Extract the [X, Y] coordinate from the center of the cell holding the provided text.  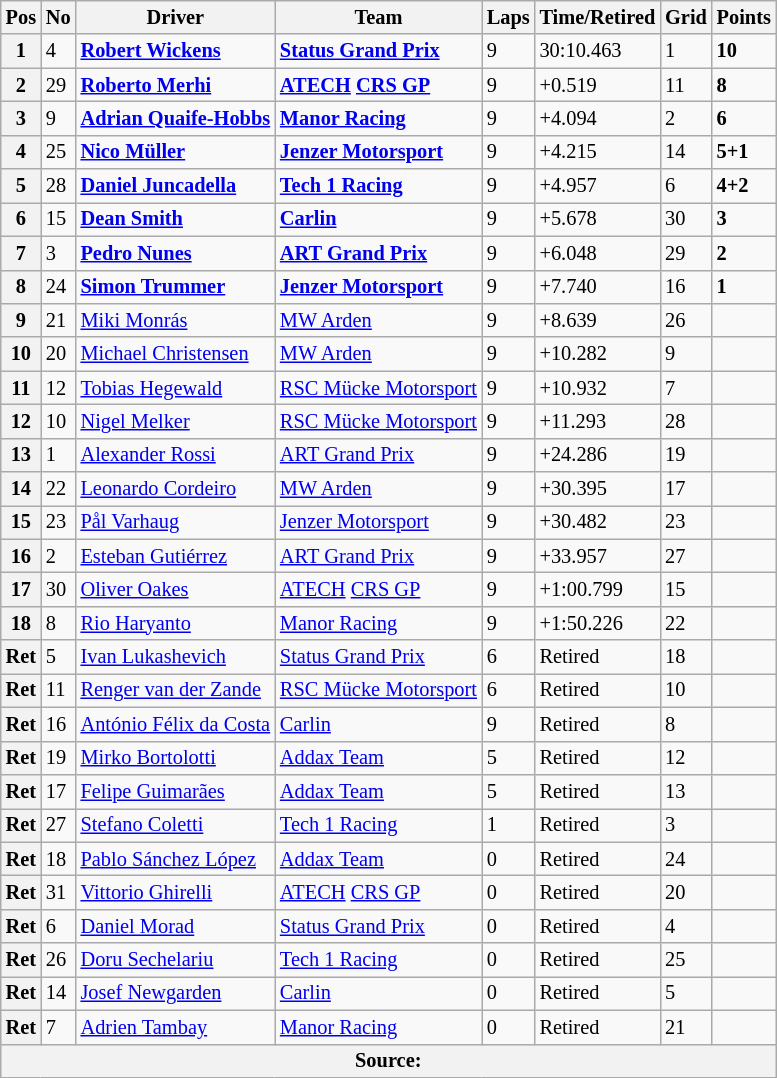
Pablo Sánchez López [176, 859]
+4.215 [598, 152]
No [58, 17]
Vittorio Ghirelli [176, 892]
Tobias Hegewald [176, 388]
30:10.463 [598, 51]
Renger van der Zande [176, 690]
+5.678 [598, 219]
Rio Haryanto [176, 623]
Source: [388, 1061]
+8.639 [598, 320]
Adrien Tambay [176, 1027]
+33.957 [598, 556]
+1:50.226 [598, 623]
Daniel Juncadella [176, 186]
Josef Newgarden [176, 993]
Grid [686, 17]
Mirko Bortolotti [176, 758]
António Félix da Costa [176, 724]
+6.048 [598, 253]
+10.932 [598, 388]
+4.957 [598, 186]
Stefano Coletti [176, 825]
Doru Sechelariu [176, 960]
Points [744, 17]
+4.094 [598, 118]
Team [378, 17]
Simon Trummer [176, 287]
+24.286 [598, 455]
+30.482 [598, 522]
Nigel Melker [176, 421]
Miki Monrás [176, 320]
Oliver Oakes [176, 589]
Dean Smith [176, 219]
+7.740 [598, 287]
Leonardo Cordeiro [176, 489]
+30.395 [598, 489]
+0.519 [598, 85]
5+1 [744, 152]
Michael Christensen [176, 354]
Daniel Morad [176, 926]
Driver [176, 17]
Ivan Lukashevich [176, 657]
Pedro Nunes [176, 253]
Nico Müller [176, 152]
Adrian Quaife-Hobbs [176, 118]
Time/Retired [598, 17]
Esteban Gutiérrez [176, 556]
Alexander Rossi [176, 455]
31 [58, 892]
Pos [21, 17]
+1:00.799 [598, 589]
Roberto Merhi [176, 85]
Pål Varhaug [176, 522]
+11.293 [598, 421]
+10.282 [598, 354]
Felipe Guimarães [176, 791]
4+2 [744, 186]
Robert Wickens [176, 51]
Laps [508, 17]
